Provide the (X, Y) coordinate of the cell's center where the given text is located.  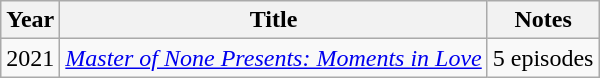
2021 (30, 58)
Notes (543, 20)
Title (274, 20)
Year (30, 20)
5 episodes (543, 58)
Master of None Presents: Moments in Love (274, 58)
